Provide the [x, y] coordinate of the cell's center where the given text is located.  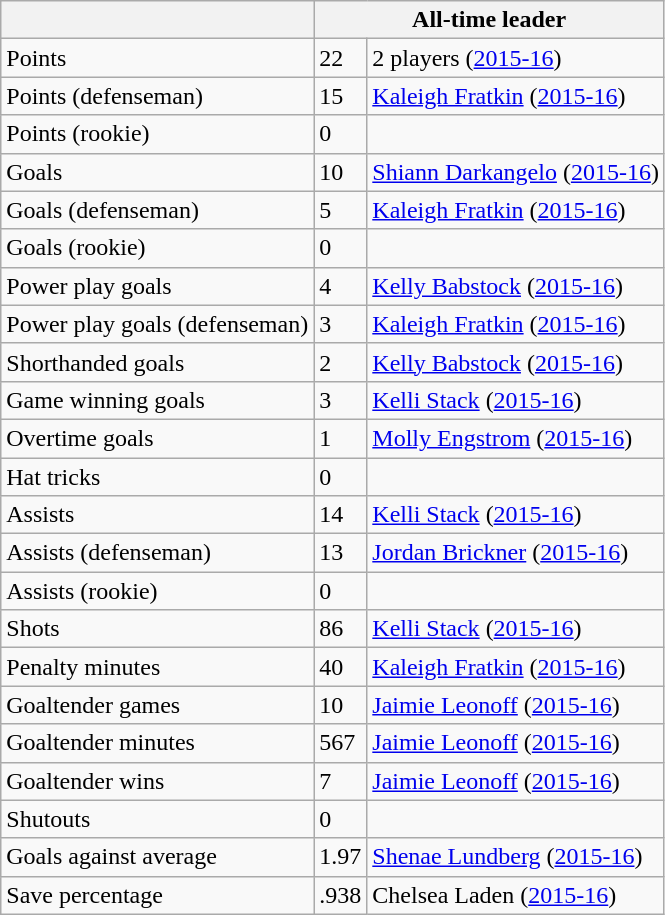
Save percentage [158, 895]
Power play goals [158, 286]
Overtime goals [158, 438]
4 [340, 286]
Shots [158, 629]
567 [340, 743]
Chelsea Laden (2015-16) [516, 895]
Shutouts [158, 819]
Shenae Lundberg (2015-16) [516, 857]
1.97 [340, 857]
40 [340, 667]
Goals against average [158, 857]
Goals (defenseman) [158, 210]
5 [340, 210]
22 [340, 58]
Shiann Darkangelo (2015-16) [516, 172]
Points (rookie) [158, 134]
Molly Engstrom (2015-16) [516, 438]
Game winning goals [158, 400]
2 players (2015-16) [516, 58]
Goaltender minutes [158, 743]
1 [340, 438]
14 [340, 515]
Hat tricks [158, 477]
Power play goals (defenseman) [158, 324]
Assists (rookie) [158, 591]
15 [340, 96]
Assists (defenseman) [158, 553]
Jordan Brickner (2015-16) [516, 553]
13 [340, 553]
.938 [340, 895]
Goals [158, 172]
Shorthanded goals [158, 362]
Goals (rookie) [158, 248]
Goaltender games [158, 705]
Assists [158, 515]
Points [158, 58]
7 [340, 781]
2 [340, 362]
86 [340, 629]
Goaltender wins [158, 781]
Points (defenseman) [158, 96]
All-time leader [490, 20]
Penalty minutes [158, 667]
